Search for the cell housing the specified text and yield its [X, Y] center coordinate. 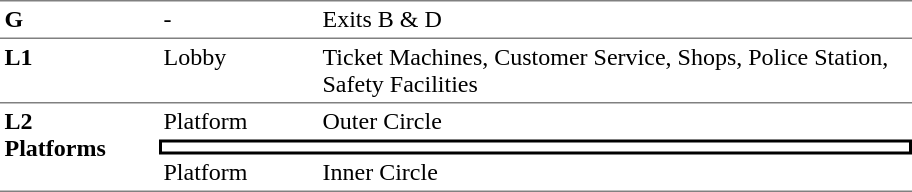
- [238, 19]
G [80, 19]
Inner Circle [615, 173]
Exits B & D [615, 19]
Lobby [238, 71]
L2Platforms [80, 148]
Ticket Machines, Customer Service, Shops, Police Station, Safety Facilities [615, 71]
Outer Circle [615, 122]
L1 [80, 71]
